Provide the (x, y) coordinate of the cell's center where the given text is located.  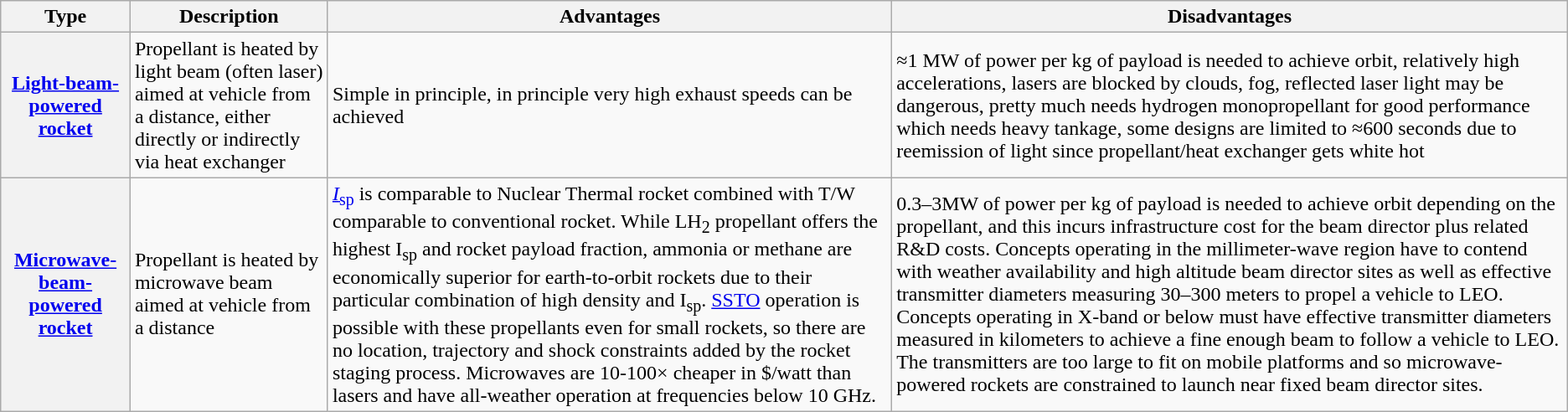
Type (65, 17)
Description (229, 17)
Propellant is heated by light beam (often laser) aimed at vehicle from a distance, either directly or indirectly via heat exchanger (229, 106)
Advantages (610, 17)
Disadvantages (1230, 17)
Simple in principle, in principle very high exhaust speeds can be achieved (610, 106)
Light-beam-powered rocket (65, 106)
Microwave-beam-powered rocket (65, 295)
Propellant is heated by microwave beam aimed at vehicle from a distance (229, 295)
